Detect which cell encompasses the target text, then output its [X, Y] center coordinate. 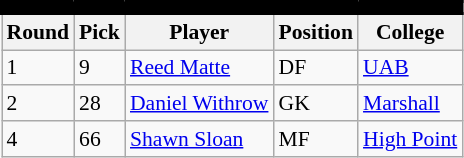
Reed Matte [200, 68]
High Point [410, 139]
4 [38, 139]
28 [100, 104]
Position [315, 32]
9 [100, 68]
College [410, 32]
Marshall [410, 104]
66 [100, 139]
Pick [100, 32]
1 [38, 68]
GK [315, 104]
UAB [410, 68]
Round [38, 32]
Player [200, 32]
DF [315, 68]
2 [38, 104]
Daniel Withrow [200, 104]
MF [315, 139]
Shawn Sloan [200, 139]
